Provide the (x, y) coordinate of the cell's center where the given text is located.  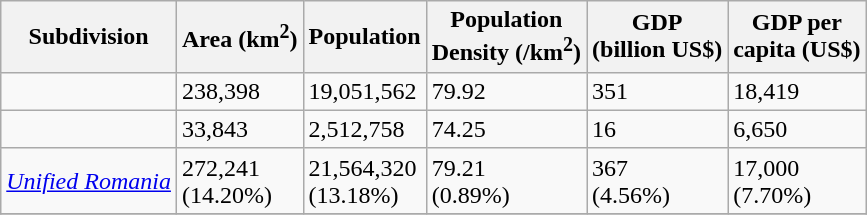
367(4.56%) (658, 180)
Population (364, 37)
17,000(7.70%) (797, 180)
GDP(billion US$) (658, 37)
PopulationDensity (/km2) (506, 37)
16 (658, 129)
74.25 (506, 129)
238,398 (240, 91)
2,512,758 (364, 129)
351 (658, 91)
79.92 (506, 91)
19,051,562 (364, 91)
Area (km2) (240, 37)
6,650 (797, 129)
272,241(14.20%) (240, 180)
33,843 (240, 129)
21,564,320(13.18%) (364, 180)
Subdivision (89, 37)
79.21(0.89%) (506, 180)
18,419 (797, 91)
GDP percapita (US$) (797, 37)
Unified Romania (89, 180)
